For the text-containing cell, return its midpoint in (x, y) coordinate format. 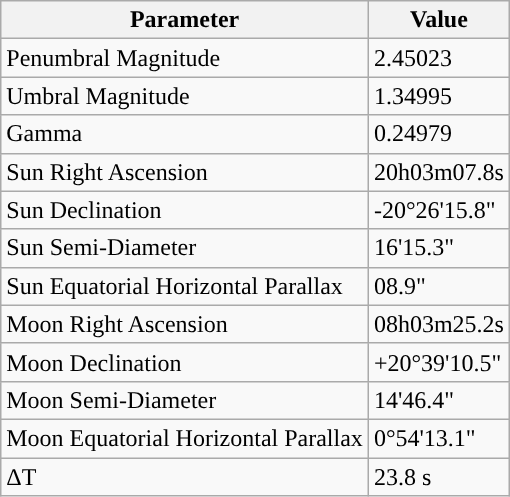
08h03m25.2s (438, 324)
16'15.3" (438, 248)
+20°39'10.5" (438, 362)
Umbral Magnitude (185, 96)
1.34995 (438, 96)
Moon Declination (185, 362)
Value (438, 20)
08.9" (438, 286)
Sun Equatorial Horizontal Parallax (185, 286)
Moon Right Ascension (185, 324)
14'46.4" (438, 400)
Sun Semi-Diameter (185, 248)
0°54'13.1" (438, 438)
Moon Semi-Diameter (185, 400)
Sun Declination (185, 210)
23.8 s (438, 477)
Sun Right Ascension (185, 172)
Penumbral Magnitude (185, 58)
Parameter (185, 20)
ΔT (185, 477)
Gamma (185, 134)
Moon Equatorial Horizontal Parallax (185, 438)
2.45023 (438, 58)
0.24979 (438, 134)
-20°26'15.8" (438, 210)
20h03m07.8s (438, 172)
